Locate the cell with the specified text and output its [X, Y] center coordinate. 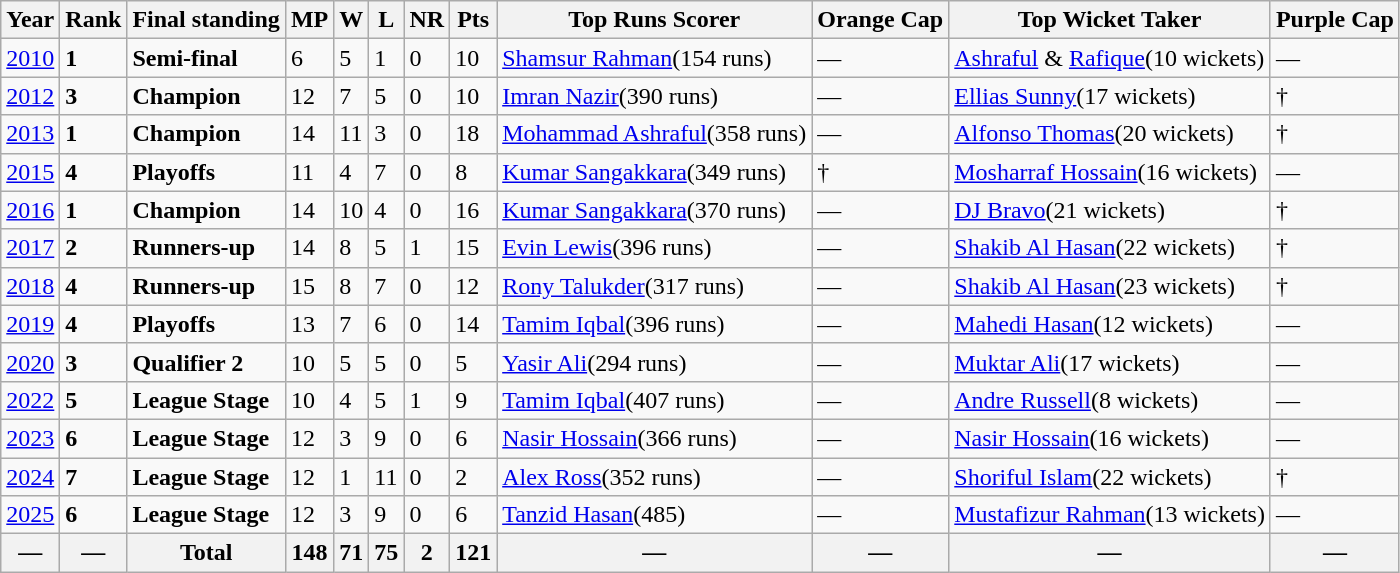
2010 [30, 58]
MP [309, 20]
Rony Talukder(317 runs) [654, 286]
Tamim Iqbal(396 runs) [654, 324]
2025 [30, 515]
Shamsur Rahman(154 runs) [654, 58]
Total [206, 553]
2016 [30, 210]
Tamim Iqbal(407 runs) [654, 400]
Rank [94, 20]
71 [352, 553]
Mustafizur Rahman(13 wickets) [1110, 515]
Top Wicket Taker [1110, 20]
2020 [30, 362]
Imran Nazir(390 runs) [654, 96]
18 [474, 134]
Semi-final [206, 58]
Final standing [206, 20]
Nasir Hossain(16 wickets) [1110, 438]
Shoriful Islam(22 wickets) [1110, 477]
Mosharraf Hossain(16 wickets) [1110, 172]
Muktar Ali(17 wickets) [1110, 362]
Mohammad Ashraful(358 runs) [654, 134]
2015 [30, 172]
Nasir Hossain(366 runs) [654, 438]
Top Runs Scorer [654, 20]
2019 [30, 324]
DJ Bravo(21 wickets) [1110, 210]
Kumar Sangakkara(349 runs) [654, 172]
Pts [474, 20]
2024 [30, 477]
75 [386, 553]
16 [474, 210]
Andre Russell(8 wickets) [1110, 400]
121 [474, 553]
Alex Ross(352 runs) [654, 477]
Ellias Sunny(17 wickets) [1110, 96]
Purple Cap [1334, 20]
148 [309, 553]
Shakib Al Hasan(23 wickets) [1110, 286]
2012 [30, 96]
Evin Lewis(396 runs) [654, 248]
NR [427, 20]
Year [30, 20]
Kumar Sangakkara(370 runs) [654, 210]
13 [309, 324]
Tanzid Hasan(485) [654, 515]
L [386, 20]
Yasir Ali(294 runs) [654, 362]
2017 [30, 248]
2022 [30, 400]
Ashraful & Rafique(10 wickets) [1110, 58]
2023 [30, 438]
Shakib Al Hasan(22 wickets) [1110, 248]
2013 [30, 134]
Qualifier 2 [206, 362]
Mahedi Hasan(12 wickets) [1110, 324]
Alfonso Thomas(20 wickets) [1110, 134]
Orange Cap [880, 20]
2018 [30, 286]
W [352, 20]
